Detect which cell encompasses the target text, then output its (X, Y) center coordinate. 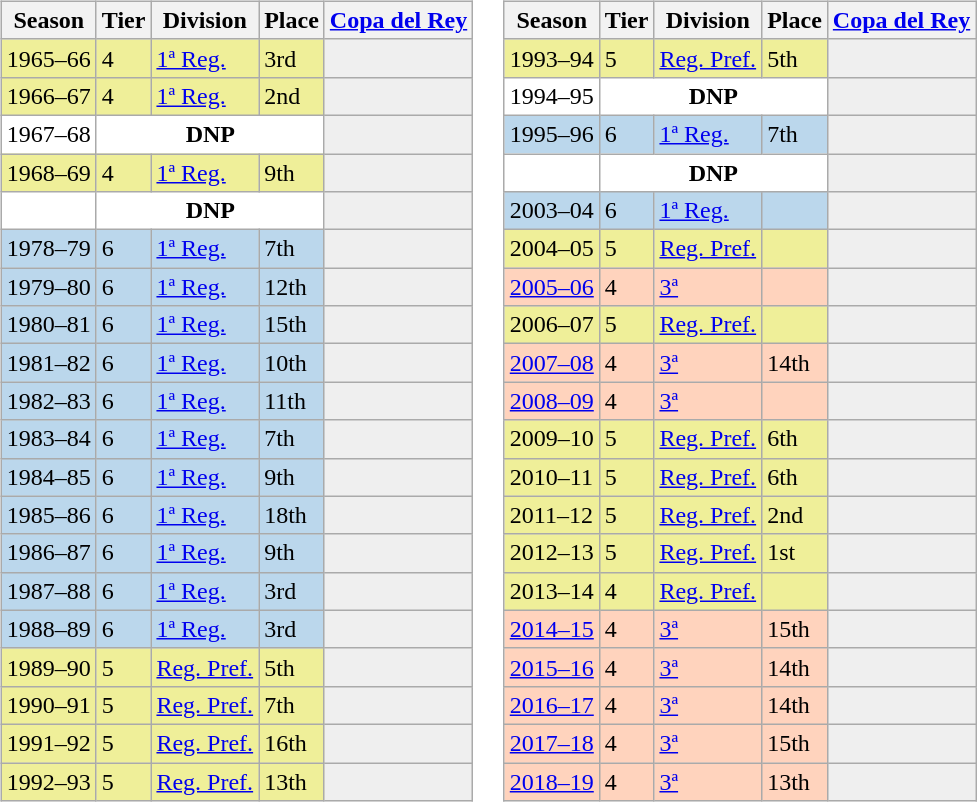
1968–69 (48, 173)
1982–83 (48, 401)
2005–06 (552, 287)
2014–15 (552, 629)
1994–95 (552, 96)
2016–17 (552, 705)
2009–10 (552, 439)
1st (795, 553)
1990–91 (48, 705)
1966–67 (48, 96)
1980–81 (48, 325)
2006–07 (552, 325)
1967–68 (48, 134)
2018–19 (552, 781)
11th (292, 401)
16th (292, 743)
1985–86 (48, 515)
2004–05 (552, 249)
18th (292, 515)
1983–84 (48, 439)
2012–13 (552, 553)
1986–87 (48, 553)
1991–92 (48, 743)
1984–85 (48, 477)
1992–93 (48, 781)
1987–88 (48, 591)
1989–90 (48, 667)
2011–12 (552, 515)
2017–18 (552, 743)
12th (292, 287)
1965–66 (48, 58)
2008–09 (552, 401)
2015–16 (552, 667)
1978–79 (48, 249)
2007–08 (552, 363)
1995–96 (552, 134)
1993–94 (552, 58)
1988–89 (48, 629)
10th (292, 363)
1979–80 (48, 287)
1981–82 (48, 363)
2010–11 (552, 477)
2013–14 (552, 591)
2003–04 (552, 211)
